Extract the [x, y] coordinate from the center of the cell holding the provided text.  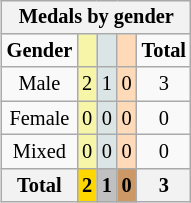
Gender [40, 51]
Male [40, 84]
Female [40, 118]
Mixed [40, 152]
Medals by gender [96, 17]
